Scan for the cell matching the given text and deliver its (X, Y) coordinate at center. 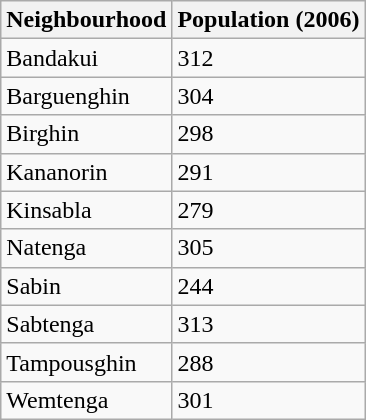
279 (268, 210)
Sabtenga (86, 324)
Birghin (86, 134)
Kananorin (86, 172)
244 (268, 286)
Bandakui (86, 58)
305 (268, 248)
Neighbourhood (86, 20)
Barguenghin (86, 96)
301 (268, 400)
Sabin (86, 286)
291 (268, 172)
304 (268, 96)
312 (268, 58)
Kinsabla (86, 210)
Natenga (86, 248)
Population (2006) (268, 20)
288 (268, 362)
Tampousghin (86, 362)
313 (268, 324)
Wemtenga (86, 400)
298 (268, 134)
